Capture the cell that displays the provided text and extract its [x, y] central coordinate. 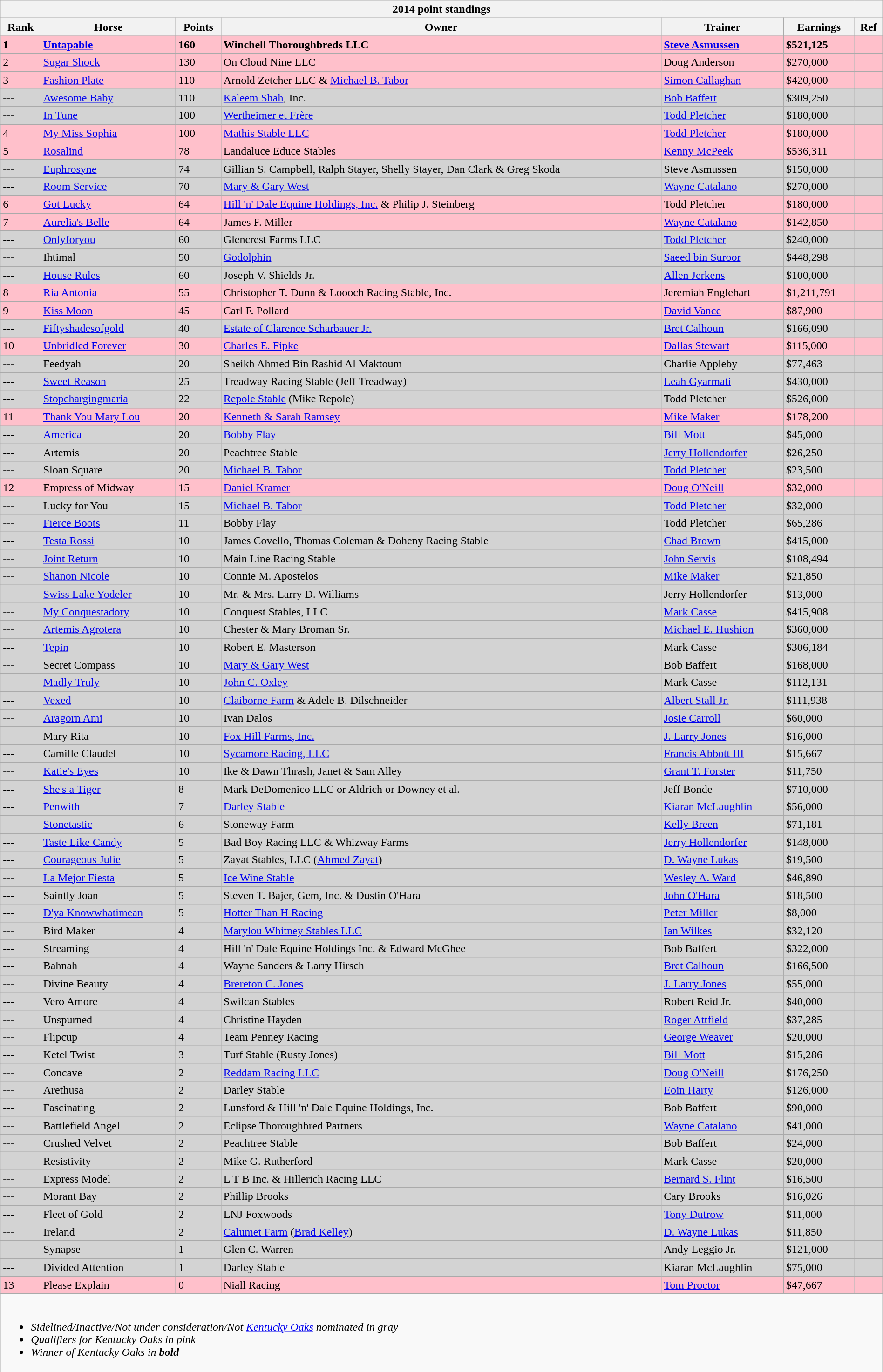
Kenneth & Sarah Ramsey [441, 417]
She's a Tiger [108, 789]
$60,000 [819, 718]
Landaluce Educe Stables [441, 151]
Resistivity [108, 1161]
$37,285 [819, 1019]
Bird Maker [108, 931]
Aragorn Ami [108, 718]
Ian Wilkes [722, 931]
$415,908 [819, 612]
Arnold Zetcher LLC & Michael B. Tabor [441, 80]
$166,090 [819, 328]
$23,500 [819, 470]
$166,500 [819, 966]
Zayat Stables, LLC (Ahmed Zayat) [441, 860]
Claiborne Farm & Adele B. Dilschneider [441, 700]
$112,131 [819, 683]
Conquest Stables, LLC [441, 612]
Arethusa [108, 1090]
Chad Brown [722, 541]
$77,463 [819, 364]
Trainer [722, 27]
Jeff Bonde [722, 789]
John Servis [722, 559]
30 [198, 346]
$148,000 [819, 842]
Ike & Dawn Thrash, Janet & Sam Alley [441, 771]
78 [198, 151]
Horse [108, 27]
Charlie Appleby [722, 364]
Unbridled Forever [108, 346]
Kenny McPeek [722, 151]
$360,000 [819, 629]
Glencrest Farms LLC [441, 240]
Saintly Joan [108, 895]
Rosalind [108, 151]
$90,000 [819, 1108]
Francis Abbott III [722, 753]
Express Model [108, 1179]
Thank You Mary Lou [108, 417]
$71,181 [819, 825]
$1,211,791 [819, 293]
55 [198, 293]
Vero Amore [108, 1001]
Jeremiah Englehart [722, 293]
$8,000 [819, 913]
Robert Reid Jr. [722, 1001]
Divided Attention [108, 1267]
130 [198, 62]
Wayne Sanders & Larry Hirsch [441, 966]
Eclipse Thoroughbred Partners [441, 1126]
$176,250 [819, 1072]
160 [198, 45]
Empress of Midway [108, 487]
$18,500 [819, 895]
Repole Stable (Mike Repole) [441, 399]
$16,026 [819, 1196]
$16,500 [819, 1179]
Crushed Velvet [108, 1143]
Mr. & Mrs. Larry D. Williams [441, 594]
Ireland [108, 1232]
$26,250 [819, 452]
In Tune [108, 115]
Ice Wine Stable [441, 878]
Battlefield Angel [108, 1126]
Tony Dutrow [722, 1214]
Steven T. Bajer, Gem, Inc. & Dustin O'Hara [441, 895]
Carl F. Pollard [441, 311]
Winchell Thoroughbreds LLC [441, 45]
$87,900 [819, 311]
$150,000 [819, 169]
$121,000 [819, 1250]
Sidelined/Inactive/Not under consideration/Not Kentucky Oaks nominated in grayQualifiers for Kentucky Oaks in pinkWinner of Kentucky Oaks in bold [441, 1332]
Doug Anderson [722, 62]
Andy Leggio Jr. [722, 1250]
Fascinating [108, 1108]
House Rules [108, 275]
$420,000 [819, 80]
Onlyforyou [108, 240]
$21,850 [819, 576]
Cary Brooks [722, 1196]
Madly Truly [108, 683]
Awesome Baby [108, 98]
$56,000 [819, 807]
25 [198, 381]
Connie M. Apostelos [441, 576]
Kelly Breen [722, 825]
Daniel Kramer [441, 487]
Stoneway Farm [441, 825]
$75,000 [819, 1267]
My Miss Sophia [108, 133]
Vexed [108, 700]
Synapse [108, 1250]
$32,120 [819, 931]
Shanon Nicole [108, 576]
Sloan Square [108, 470]
Please Explain [108, 1285]
$178,200 [819, 417]
Sugar Shock [108, 62]
$240,000 [819, 240]
Tepin [108, 647]
James F. Miller [441, 222]
$322,000 [819, 948]
Calumet Farm (Brad Kelley) [441, 1232]
$448,298 [819, 257]
David Vance [722, 311]
Ivan Dalos [441, 718]
Mary Rita [108, 736]
Room Service [108, 186]
Ihtimal [108, 257]
$16,000 [819, 736]
$45,000 [819, 434]
LNJ Foxwoods [441, 1214]
$46,890 [819, 878]
Reddam Racing LLC [441, 1072]
$13,000 [819, 594]
$11,000 [819, 1214]
Ketel Twist [108, 1054]
Fierce Boots [108, 523]
Rank [20, 27]
$521,125 [819, 45]
Bahnah [108, 966]
Untapable [108, 45]
Treadway Racing Stable (Jeff Treadway) [441, 381]
Kaleem Shah, Inc. [441, 98]
Mark DeDomenico LLC or Aldrich or Downey et al. [441, 789]
$309,250 [819, 98]
Marylou Whitney Stables LLC [441, 931]
Stopchargingmaria [108, 399]
Leah Gyarmati [722, 381]
Bad Boy Racing LLC & Whizway Farms [441, 842]
John O'Hara [722, 895]
$710,000 [819, 789]
Josie Carroll [722, 718]
$430,000 [819, 381]
Hill 'n' Dale Equine Holdings Inc. & Edward McGhee [441, 948]
$41,000 [819, 1126]
Peter Miller [722, 913]
50 [198, 257]
Aurelia's Belle [108, 222]
Main Line Racing Stable [441, 559]
Earnings [819, 27]
$11,750 [819, 771]
Joseph V. Shields Jr. [441, 275]
James Covello, Thomas Coleman & Doheny Racing Stable [441, 541]
Streaming [108, 948]
40 [198, 328]
L T B Inc. & Hillerich Racing LLC [441, 1179]
Charles E. Fipke [441, 346]
Penwith [108, 807]
Morant Bay [108, 1196]
Dallas Stewart [722, 346]
Feedyah [108, 364]
Camille Claudel [108, 753]
Ria Antonia [108, 293]
Artemis [108, 452]
Lucky for You [108, 505]
Gillian S. Campbell, Ralph Stayer, Shelly Stayer, Dan Clark & Greg Skoda [441, 169]
Artemis Agrotera [108, 629]
Secret Compass [108, 665]
George Weaver [722, 1037]
$115,000 [819, 346]
Fiftyshadesofgold [108, 328]
Michael E. Hushion [722, 629]
45 [198, 311]
Stonetastic [108, 825]
Fleet of Gold [108, 1214]
Godolphin [441, 257]
On Cloud Nine LLC [441, 62]
Robert E. Masterson [441, 647]
Eoin Harty [722, 1090]
America [108, 434]
Roger Attfield [722, 1019]
$526,000 [819, 399]
Euphrosyne [108, 169]
70 [198, 186]
Points [198, 27]
2014 point standings [441, 9]
22 [198, 399]
Mike G. Rutherford [441, 1161]
Flipcup [108, 1037]
Testa Rossi [108, 541]
$11,850 [819, 1232]
Turf Stable (Rusty Jones) [441, 1054]
$15,667 [819, 753]
Simon Callaghan [722, 80]
Kiss Moon [108, 311]
Glen C. Warren [441, 1250]
$47,667 [819, 1285]
Niall Racing [441, 1285]
Chester & Mary Broman Sr. [441, 629]
Sycamore Racing, LLC [441, 753]
$142,850 [819, 222]
$536,311 [819, 151]
Swilcan Stables [441, 1001]
Bernard S. Flint [722, 1179]
D'ya Knowwhatimean [108, 913]
Unspurned [108, 1019]
Wesley A. Ward [722, 878]
Estate of Clarence Scharbauer Jr. [441, 328]
Hotter Than H Racing [441, 913]
Divine Beauty [108, 984]
$19,500 [819, 860]
Concave [108, 1072]
Fox Hill Farms, Inc. [441, 736]
$306,184 [819, 647]
0 [198, 1285]
Albert Stall Jr. [722, 700]
13 [20, 1285]
Mathis Stable LLC [441, 133]
Team Penney Racing [441, 1037]
$108,494 [819, 559]
$100,000 [819, 275]
$168,000 [819, 665]
Wertheimer et Frère [441, 115]
Tom Proctor [722, 1285]
Lunsford & Hill 'n' Dale Equine Holdings, Inc. [441, 1108]
Hill 'n' Dale Equine Holdings, Inc. & Philip J. Steinberg [441, 204]
$126,000 [819, 1090]
Sheikh Ahmed Bin Rashid Al Maktoum [441, 364]
Christopher T. Dunn & Loooch Racing Stable, Inc. [441, 293]
$24,000 [819, 1143]
Fashion Plate [108, 80]
Sweet Reason [108, 381]
Joint Return [108, 559]
$111,938 [819, 700]
$15,286 [819, 1054]
Phillip Brooks [441, 1196]
Taste Like Candy [108, 842]
La Mejor Fiesta [108, 878]
Got Lucky [108, 204]
9 [20, 311]
Allen Jerkens [722, 275]
$415,000 [819, 541]
Grant T. Forster [722, 771]
Christine Hayden [441, 1019]
Brereton C. Jones [441, 984]
74 [198, 169]
My Conquestadory [108, 612]
Courageous Julie [108, 860]
Katie's Eyes [108, 771]
Swiss Lake Yodeler [108, 594]
12 [20, 487]
Ref [868, 27]
$40,000 [819, 1001]
Owner [441, 27]
Saeed bin Suroor [722, 257]
$55,000 [819, 984]
John C. Oxley [441, 683]
$65,286 [819, 523]
